Identify which cell holds the provided text, then report its (x, y) central coordinate. 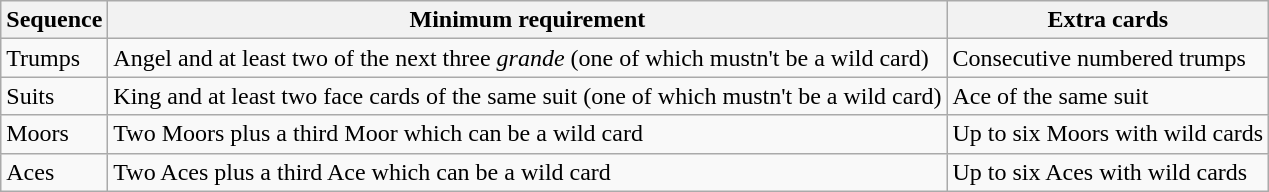
Angel and at least two of the next three grande (one of which mustn't be a wild card) (528, 58)
Up to six Moors with wild cards (1108, 134)
Ace of the same suit (1108, 96)
Two Moors plus a third Moor which can be a wild card (528, 134)
Suits (54, 96)
Trumps (54, 58)
Minimum requirement (528, 20)
Moors (54, 134)
King and at least two face cards of the same suit (one of which mustn't be a wild card) (528, 96)
Two Aces plus a third Ace which can be a wild card (528, 172)
Extra cards (1108, 20)
Consecutive numbered trumps (1108, 58)
Up to six Aces with wild cards (1108, 172)
Sequence (54, 20)
Aces (54, 172)
